Pinpoint the cell where the given text exists, returning its (X, Y) midpoint coordinate. 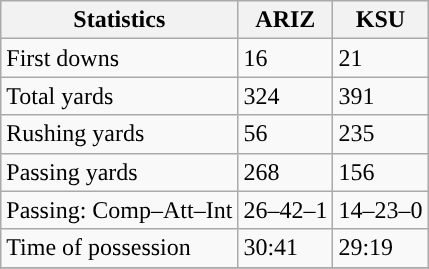
29:19 (380, 248)
Time of possession (120, 248)
268 (286, 172)
16 (286, 58)
Rushing yards (120, 134)
56 (286, 134)
Passing: Comp–Att–Int (120, 210)
KSU (380, 20)
235 (380, 134)
324 (286, 96)
ARIZ (286, 20)
26–42–1 (286, 210)
391 (380, 96)
Passing yards (120, 172)
First downs (120, 58)
21 (380, 58)
30:41 (286, 248)
Total yards (120, 96)
Statistics (120, 20)
156 (380, 172)
14–23–0 (380, 210)
